Provide the [X, Y] coordinate of the cell's center where the given text is located.  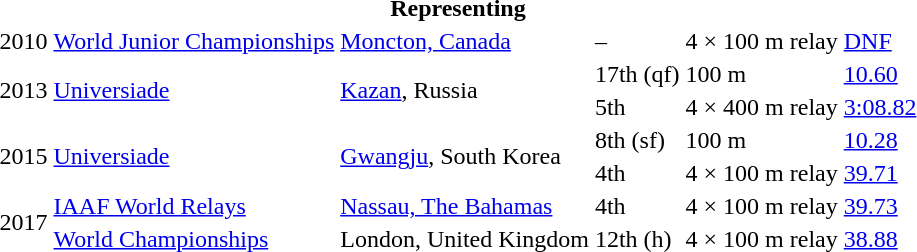
– [637, 41]
Nassau, The Bahamas [465, 206]
Kazan, Russia [465, 90]
Gwangju, South Korea [465, 156]
17th (qf) [637, 74]
4 × 400 m relay [762, 107]
8th (sf) [637, 140]
5th [637, 107]
World Junior Championships [194, 41]
IAAF World Relays [194, 206]
Moncton, Canada [465, 41]
